From the cell containing the given text, extract its center point as [x, y] coordinate. 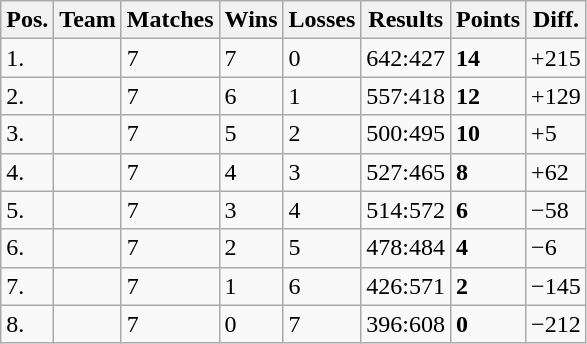
Losses [322, 20]
+62 [556, 172]
12 [488, 96]
+5 [556, 134]
+215 [556, 58]
4. [28, 172]
514:572 [406, 210]
6. [28, 248]
527:465 [406, 172]
396:608 [406, 324]
−212 [556, 324]
−58 [556, 210]
642:427 [406, 58]
478:484 [406, 248]
+129 [556, 96]
Matches [170, 20]
Pos. [28, 20]
Results [406, 20]
Points [488, 20]
500:495 [406, 134]
2. [28, 96]
10 [488, 134]
8. [28, 324]
Diff. [556, 20]
5. [28, 210]
557:418 [406, 96]
Wins [251, 20]
−145 [556, 286]
1. [28, 58]
8 [488, 172]
426:571 [406, 286]
−6 [556, 248]
3. [28, 134]
14 [488, 58]
7. [28, 286]
Team [88, 20]
